Scan for the cell matching the given text and deliver its (x, y) coordinate at center. 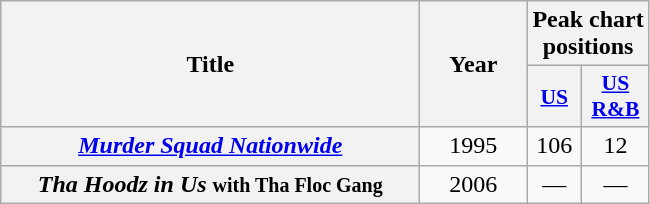
1995 (474, 146)
Year (474, 64)
USR&B (616, 96)
Peak chartpositions (588, 34)
US (554, 96)
2006 (474, 184)
Tha Hoodz in Us with Tha Floc Gang (210, 184)
12 (616, 146)
Murder Squad Nationwide (210, 146)
Title (210, 64)
106 (554, 146)
